Determine the (x, y) coordinate at the center of the cell enclosing the given text.  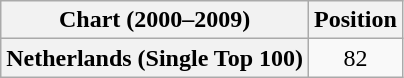
Chart (2000–2009) (155, 20)
82 (356, 58)
Netherlands (Single Top 100) (155, 58)
Position (356, 20)
